Pinpoint the cell where the given text exists, returning its [x, y] midpoint coordinate. 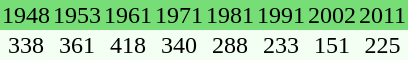
418 [128, 45]
1991 [280, 15]
225 [382, 45]
2011 [382, 15]
2002 [332, 15]
1948 [26, 15]
361 [76, 45]
288 [230, 45]
1953 [76, 15]
338 [26, 45]
233 [280, 45]
1981 [230, 15]
340 [178, 45]
151 [332, 45]
1971 [178, 15]
1961 [128, 15]
